For the text-containing cell, return its midpoint in [x, y] coordinate format. 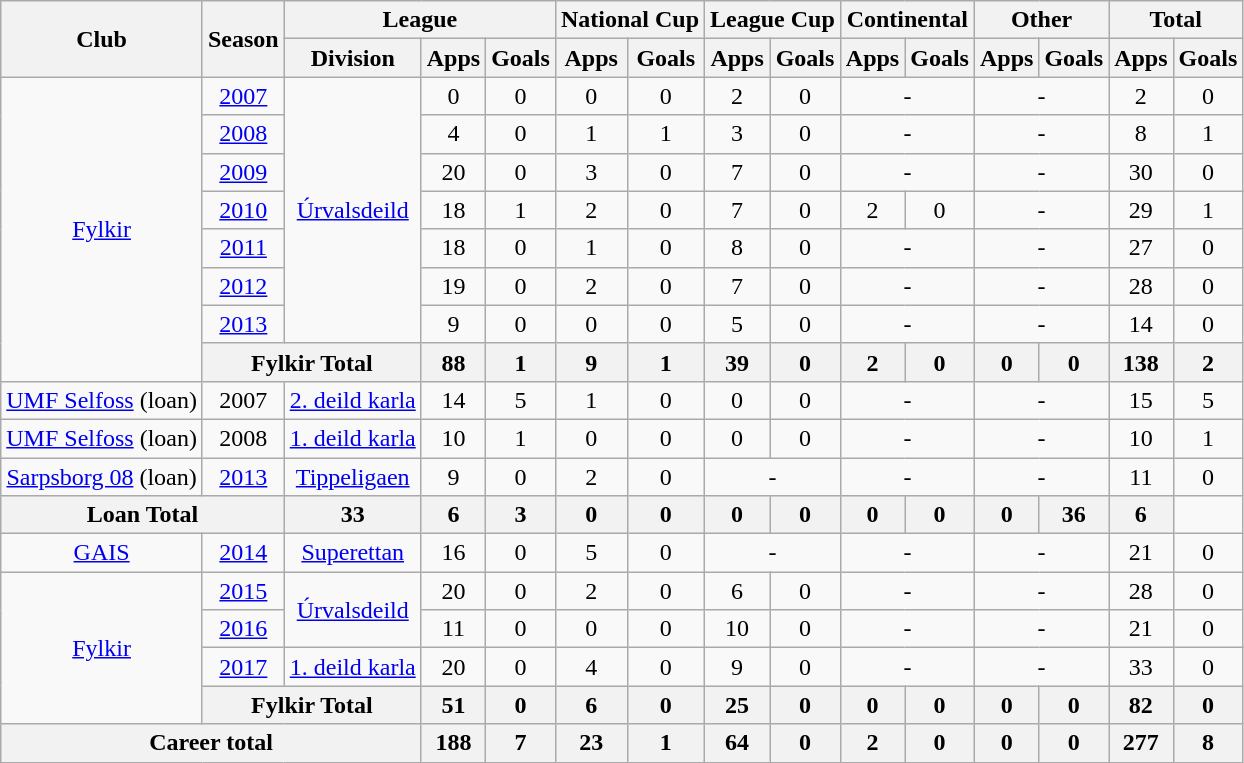
Career total [211, 743]
51 [453, 705]
2009 [243, 172]
2. deild karla [352, 400]
Total [1176, 20]
2017 [243, 667]
30 [1141, 172]
Other [1041, 20]
19 [453, 286]
23 [591, 743]
88 [453, 362]
2016 [243, 629]
Superettan [352, 553]
Tippeligaen [352, 477]
Continental [907, 20]
277 [1141, 743]
188 [453, 743]
2012 [243, 286]
Sarpsborg 08 (loan) [102, 477]
2014 [243, 553]
36 [1074, 515]
GAIS [102, 553]
64 [738, 743]
Division [352, 58]
29 [1141, 210]
Season [243, 39]
2015 [243, 591]
27 [1141, 248]
25 [738, 705]
2011 [243, 248]
39 [738, 362]
Club [102, 39]
League [420, 20]
National Cup [630, 20]
82 [1141, 705]
Loan Total [142, 515]
138 [1141, 362]
15 [1141, 400]
2010 [243, 210]
16 [453, 553]
League Cup [773, 20]
